Output the [x, y] coordinate of the center of the cell containing the given text.  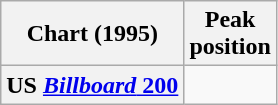
Chart (1995) [92, 34]
US Billboard 200 [92, 85]
Peakposition [230, 34]
